Find where the given text appears and provide that cell's center as (X, Y) coordinate. 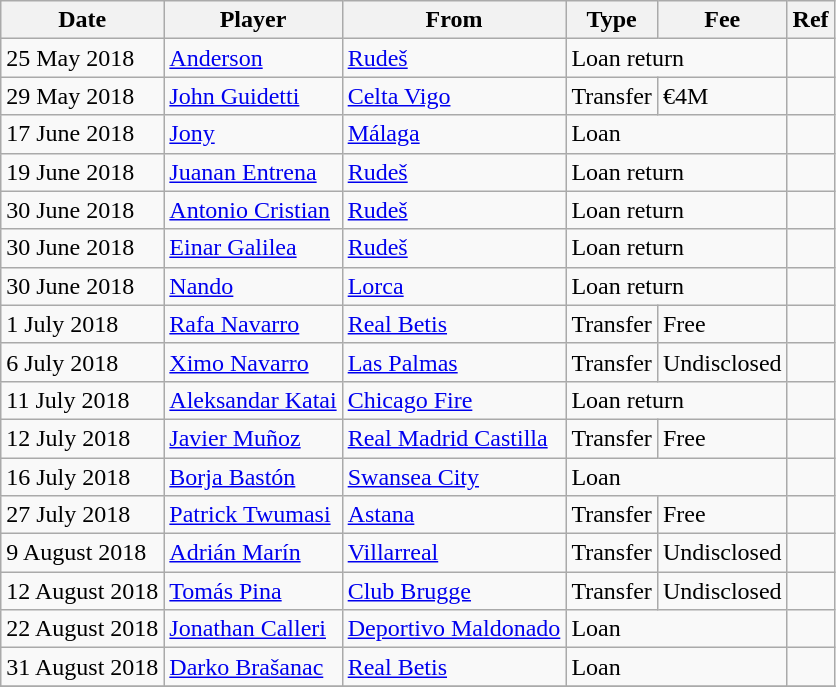
17 June 2018 (82, 134)
Anderson (253, 58)
9 August 2018 (82, 553)
Borja Bastón (253, 477)
Astana (454, 515)
Real Madrid Castilla (454, 438)
Einar Galilea (253, 248)
11 July 2018 (82, 400)
Club Brugge (454, 591)
Celta Vigo (454, 96)
Fee (722, 20)
12 July 2018 (82, 438)
Las Palmas (454, 362)
Juanan Entrena (253, 172)
27 July 2018 (82, 515)
Málaga (454, 134)
Lorca (454, 286)
Jony (253, 134)
Chicago Fire (454, 400)
Adrián Marín (253, 553)
Rafa Navarro (253, 324)
22 August 2018 (82, 629)
Type (612, 20)
Antonio Cristian (253, 210)
Aleksandar Katai (253, 400)
John Guidetti (253, 96)
From (454, 20)
25 May 2018 (82, 58)
29 May 2018 (82, 96)
Ximo Navarro (253, 362)
Tomás Pina (253, 591)
Darko Brašanac (253, 667)
Jonathan Calleri (253, 629)
1 July 2018 (82, 324)
Nando (253, 286)
31 August 2018 (82, 667)
Villarreal (454, 553)
Ref (810, 20)
16 July 2018 (82, 477)
€4M (722, 96)
Date (82, 20)
Deportivo Maldonado (454, 629)
Swansea City (454, 477)
6 July 2018 (82, 362)
12 August 2018 (82, 591)
Patrick Twumasi (253, 515)
19 June 2018 (82, 172)
Player (253, 20)
Javier Muñoz (253, 438)
